Extract the [X, Y] coordinate from the center of the cell holding the provided text.  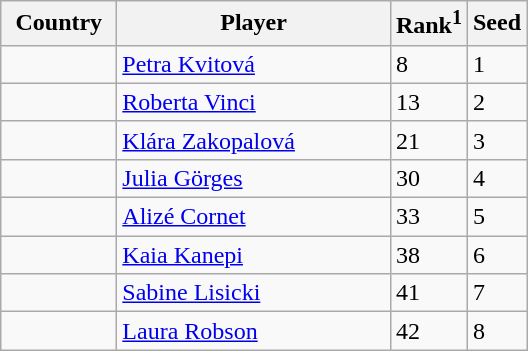
30 [428, 178]
41 [428, 293]
Laura Robson [254, 331]
1 [496, 64]
6 [496, 255]
Sabine Lisicki [254, 293]
38 [428, 255]
Country [59, 24]
13 [428, 102]
Rank1 [428, 24]
Player [254, 24]
21 [428, 140]
42 [428, 331]
Petra Kvitová [254, 64]
Roberta Vinci [254, 102]
3 [496, 140]
2 [496, 102]
Kaia Kanepi [254, 255]
5 [496, 217]
Alizé Cornet [254, 217]
Julia Görges [254, 178]
7 [496, 293]
33 [428, 217]
4 [496, 178]
Klára Zakopalová [254, 140]
Seed [496, 24]
